For the text-containing cell, return its midpoint in (X, Y) coordinate format. 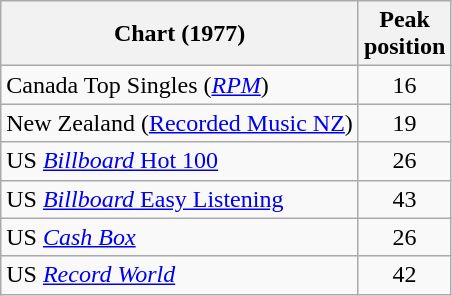
New Zealand (Recorded Music NZ) (180, 123)
US Billboard Hot 100 (180, 161)
US Record World (180, 275)
Chart (1977) (180, 34)
US Billboard Easy Listening (180, 199)
19 (404, 123)
Peakposition (404, 34)
42 (404, 275)
43 (404, 199)
US Cash Box (180, 237)
Canada Top Singles (RPM) (180, 85)
16 (404, 85)
